Find where the given text appears and provide that cell's center as (x, y) coordinate. 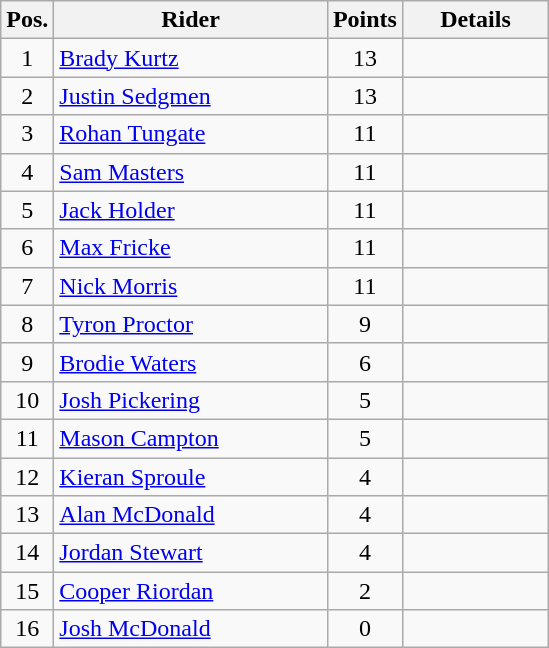
Pos. (28, 20)
Brady Kurtz (191, 58)
Justin Sedgmen (191, 96)
Rohan Tungate (191, 134)
Mason Campton (191, 438)
Points (364, 20)
16 (28, 629)
Cooper Riordan (191, 591)
Brodie Waters (191, 362)
7 (28, 286)
Nick Morris (191, 286)
12 (28, 477)
Josh McDonald (191, 629)
Jordan Stewart (191, 553)
Josh Pickering (191, 400)
15 (28, 591)
Jack Holder (191, 210)
10 (28, 400)
1 (28, 58)
14 (28, 553)
Sam Masters (191, 172)
Tyron Proctor (191, 324)
8 (28, 324)
Alan McDonald (191, 515)
Kieran Sproule (191, 477)
0 (364, 629)
Rider (191, 20)
3 (28, 134)
Details (475, 20)
Max Fricke (191, 248)
